For the text-containing cell, return its midpoint in [X, Y] coordinate format. 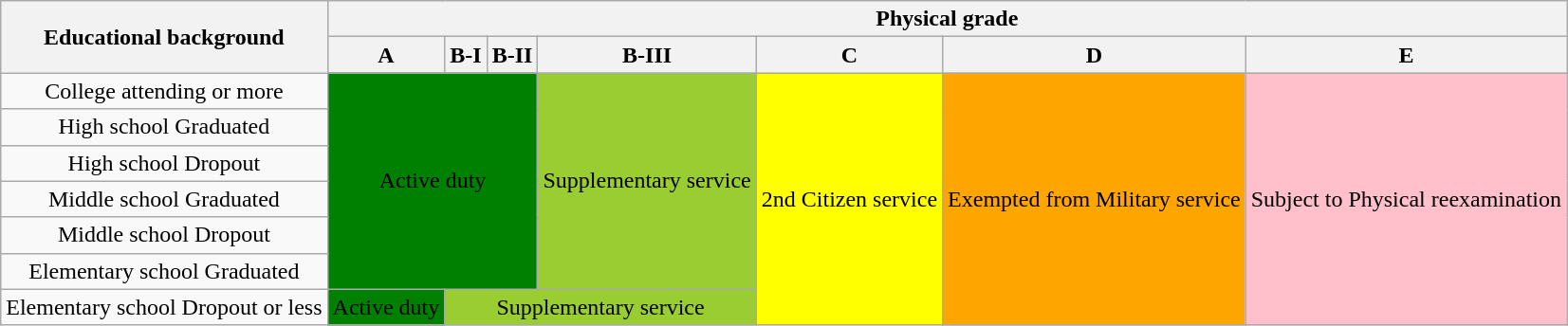
Elementary school Graduated [164, 271]
B-III [647, 55]
Subject to Physical reexamination [1406, 199]
D [1095, 55]
Exempted from Military service [1095, 199]
Educational background [164, 37]
Elementary school Dropout or less [164, 307]
2nd Citizen service [849, 199]
C [849, 55]
High school Graduated [164, 127]
Middle school Graduated [164, 199]
Middle school Dropout [164, 235]
B-I [466, 55]
Physical grade [947, 19]
High school Dropout [164, 163]
College attending or more [164, 91]
B-II [512, 55]
E [1406, 55]
A [386, 55]
